For the text-containing cell, return its midpoint in (x, y) coordinate format. 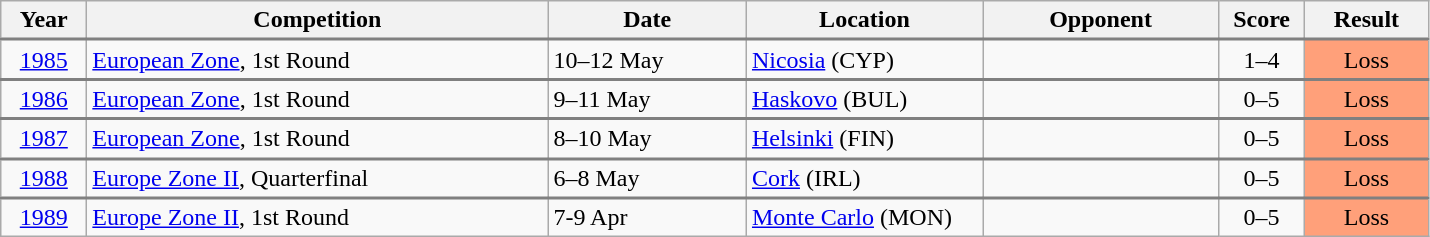
Europe Zone II, Quarterfinal (318, 178)
Haskovo (BUL) (864, 99)
Score (1262, 20)
Date (648, 20)
Europe Zone II, 1st Round (318, 218)
Monte Carlo (MON) (864, 218)
Location (864, 20)
1989 (44, 218)
Result (1367, 20)
Competition (318, 20)
1985 (44, 60)
Nicosia (CYP) (864, 60)
1986 (44, 99)
10–12 May (648, 60)
Year (44, 20)
Opponent (1100, 20)
7-9 Apr (648, 218)
Helsinki (FIN) (864, 139)
9–11 May (648, 99)
1987 (44, 139)
6–8 May (648, 178)
1–4 (1262, 60)
Cork (IRL) (864, 178)
8–10 May (648, 139)
1988 (44, 178)
